Extract the [x, y] coordinate from the center of the cell holding the provided text.  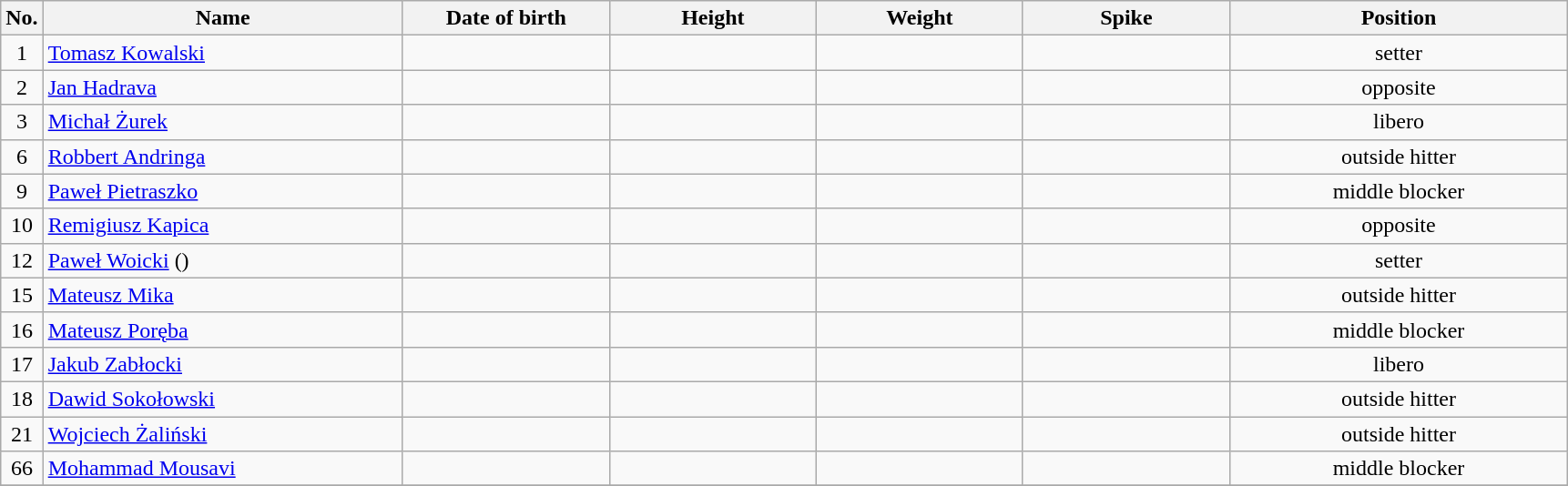
Mateusz Mika [222, 295]
Spike [1125, 18]
Position [1399, 18]
Mohammad Mousavi [222, 469]
Michał Żurek [222, 122]
2 [22, 87]
Dawid Sokołowski [222, 399]
6 [22, 157]
17 [22, 364]
Date of birth [506, 18]
9 [22, 191]
18 [22, 399]
21 [22, 434]
66 [22, 469]
10 [22, 226]
12 [22, 260]
Paweł Woicki () [222, 260]
Tomasz Kowalski [222, 53]
Wojciech Żaliński [222, 434]
Paweł Pietraszko [222, 191]
15 [22, 295]
Jan Hadrava [222, 87]
Remigiusz Kapica [222, 226]
16 [22, 329]
No. [22, 18]
Height [712, 18]
Weight [920, 18]
Jakub Zabłocki [222, 364]
Name [222, 18]
1 [22, 53]
Mateusz Poręba [222, 329]
Robbert Andringa [222, 157]
3 [22, 122]
